Return the (X, Y) coordinate for the center point of the cell that contains the specified text.  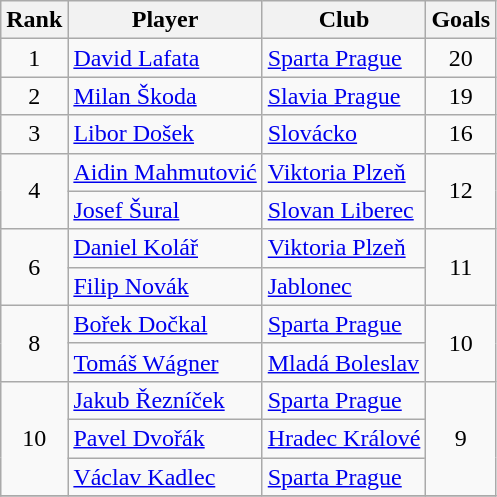
Rank (34, 20)
Hradec Králové (344, 438)
Mladá Boleslav (344, 362)
16 (461, 134)
Tomáš Wágner (165, 362)
Slovácko (344, 134)
12 (461, 191)
Jablonec (344, 286)
David Lafata (165, 58)
Aidin Mahmutović (165, 172)
4 (34, 191)
Josef Šural (165, 210)
Libor Došek (165, 134)
Slovan Liberec (344, 210)
Slavia Prague (344, 96)
8 (34, 343)
2 (34, 96)
Pavel Dvořák (165, 438)
Club (344, 20)
Daniel Kolář (165, 248)
9 (461, 438)
3 (34, 134)
20 (461, 58)
1 (34, 58)
Player (165, 20)
Václav Kadlec (165, 477)
Filip Novák (165, 286)
Milan Škoda (165, 96)
Goals (461, 20)
11 (461, 267)
Bořek Dočkal (165, 324)
19 (461, 96)
Jakub Řezníček (165, 400)
6 (34, 267)
